For the text-containing cell, return its midpoint in (X, Y) coordinate format. 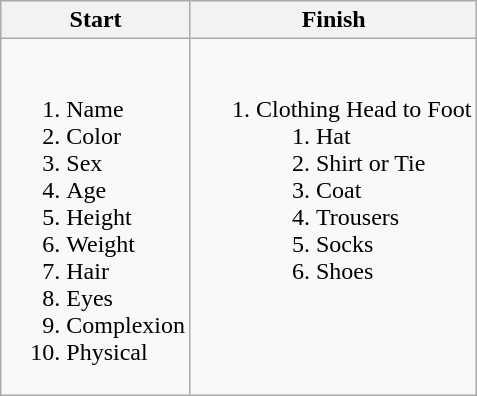
Clothing Head to Foot Hat Shirt or Tie Coat Trousers Socks Shoes (333, 217)
NameColorSexAgeHeightWeightHairEyesComplexionPhysical (96, 217)
Start (96, 20)
Finish (333, 20)
